From the cell containing the given text, extract its center point as (X, Y) coordinate. 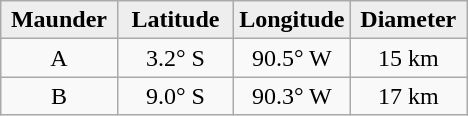
Longitude (292, 20)
90.5° W (292, 58)
Latitude (175, 20)
15 km (408, 58)
9.0° S (175, 96)
Diameter (408, 20)
3.2° S (175, 58)
A (59, 58)
17 km (408, 96)
90.3° W (292, 96)
Maunder (59, 20)
B (59, 96)
